Determine the (X, Y) coordinate at the center of the cell enclosing the given text.  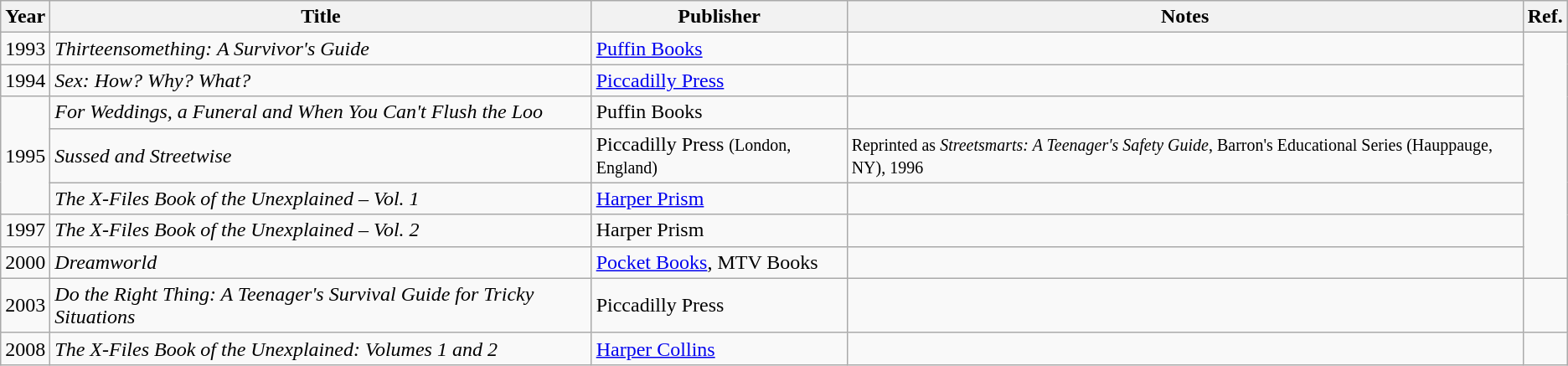
The X-Files Book of the Unexplained: Volumes 1 and 2 (321, 348)
Dreamworld (321, 262)
Piccadilly Press (London, England) (719, 156)
Harper Collins (719, 348)
Reprinted as Streetsmarts: A Teenager's Safety Guide, Barron's Educational Series (Hauppauge, NY), 1996 (1184, 156)
1994 (25, 80)
Ref. (1545, 17)
For Weddings, a Funeral and When You Can't Flush the Loo (321, 112)
Title (321, 17)
1997 (25, 230)
1993 (25, 49)
Year (25, 17)
Thirteensomething: A Survivor's Guide (321, 49)
2003 (25, 305)
The X-Files Book of the Unexplained – Vol. 1 (321, 198)
1995 (25, 156)
2008 (25, 348)
Do the Right Thing: A Teenager's Survival Guide for Tricky Situations (321, 305)
Notes (1184, 17)
The X-Files Book of the Unexplained – Vol. 2 (321, 230)
Publisher (719, 17)
2000 (25, 262)
Sex: How? Why? What? (321, 80)
Pocket Books, MTV Books (719, 262)
Sussed and Streetwise (321, 156)
